Scan for the cell matching the given text and deliver its (X, Y) coordinate at center. 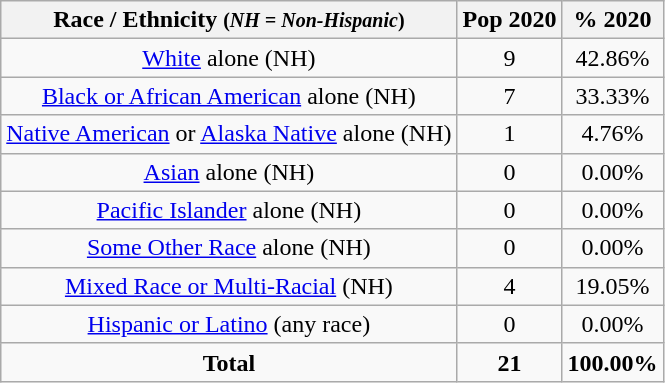
Race / Ethnicity (NH = Non-Hispanic) (229, 20)
% 2020 (612, 20)
Mixed Race or Multi-Racial (NH) (229, 286)
9 (510, 58)
Hispanic or Latino (any race) (229, 324)
Some Other Race alone (NH) (229, 248)
Total (229, 362)
White alone (NH) (229, 58)
Pop 2020 (510, 20)
4 (510, 286)
4.76% (612, 134)
19.05% (612, 286)
42.86% (612, 58)
Black or African American alone (NH) (229, 96)
21 (510, 362)
Native American or Alaska Native alone (NH) (229, 134)
7 (510, 96)
100.00% (612, 362)
Pacific Islander alone (NH) (229, 210)
33.33% (612, 96)
1 (510, 134)
Asian alone (NH) (229, 172)
